Identify which cell holds the provided text, then report its (X, Y) central coordinate. 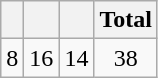
14 (76, 58)
16 (42, 58)
38 (126, 58)
8 (12, 58)
Total (126, 20)
